Return (x, y) of the center of cell containing provided text 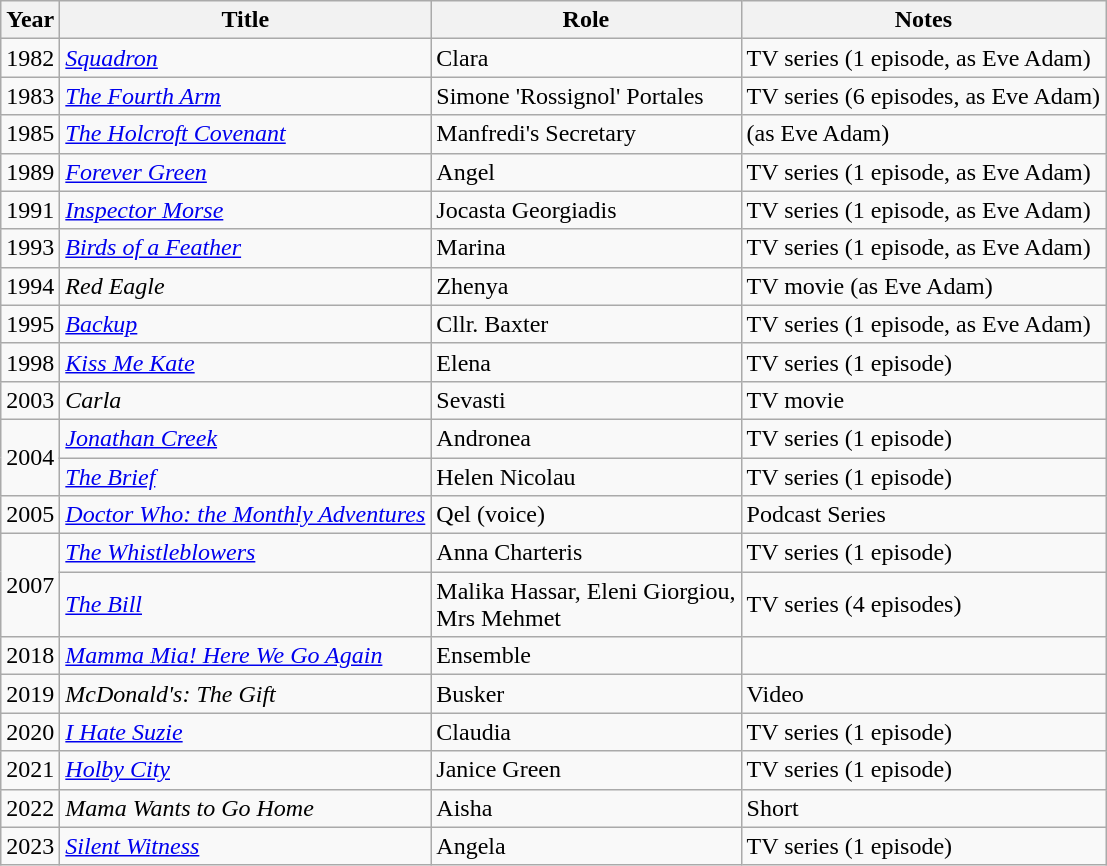
Elena (586, 362)
Angela (586, 846)
Janice Green (586, 770)
Andronea (586, 438)
2021 (30, 770)
Year (30, 20)
Ensemble (586, 656)
Short (924, 808)
The Fourth Arm (246, 96)
Marina (586, 248)
Doctor Who: the Monthly Adventures (246, 515)
Claudia (586, 732)
Jocasta Georgiadis (586, 210)
2022 (30, 808)
Anna Charteris (586, 553)
Silent Witness (246, 846)
(as Eve Adam) (924, 134)
2007 (30, 586)
Manfredi's Secretary (586, 134)
Inspector Morse (246, 210)
Cllr. Baxter (586, 324)
1993 (30, 248)
1995 (30, 324)
Carla (246, 400)
1983 (30, 96)
2020 (30, 732)
Notes (924, 20)
Jonathan Creek (246, 438)
Sevasti (586, 400)
Clara (586, 58)
Holby City (246, 770)
The Bill (246, 604)
TV movie (924, 400)
Role (586, 20)
1994 (30, 286)
The Holcroft Covenant (246, 134)
2005 (30, 515)
Simone 'Rossignol' Portales (586, 96)
Podcast Series (924, 515)
2004 (30, 457)
Forever Green (246, 172)
McDonald's: The Gift (246, 694)
TV series (6 episodes, as Eve Adam) (924, 96)
2023 (30, 846)
The Whistleblowers (246, 553)
Video (924, 694)
Mama Wants to Go Home (246, 808)
Malika Hassar, Eleni Giorgiou,Mrs Mehmet (586, 604)
Busker (586, 694)
Helen Nicolau (586, 477)
I Hate Suzie (246, 732)
2019 (30, 694)
Aisha (586, 808)
Angel (586, 172)
TV series (4 episodes) (924, 604)
TV movie (as Eve Adam) (924, 286)
1985 (30, 134)
2003 (30, 400)
1998 (30, 362)
Zhenya (586, 286)
Squadron (246, 58)
The Brief (246, 477)
Kiss Me Kate (246, 362)
2018 (30, 656)
1989 (30, 172)
Backup (246, 324)
Mamma Mia! Here We Go Again (246, 656)
Birds of a Feather (246, 248)
1991 (30, 210)
Title (246, 20)
Red Eagle (246, 286)
1982 (30, 58)
Qel (voice) (586, 515)
